Capture the cell that displays the provided text and extract its (x, y) central coordinate. 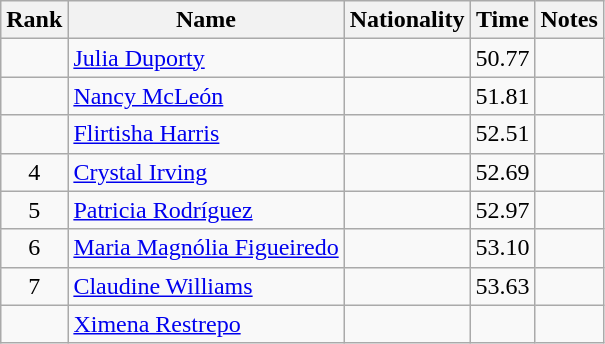
Time (502, 20)
Flirtisha Harris (206, 134)
Rank (34, 20)
53.10 (502, 248)
Julia Duporty (206, 58)
52.97 (502, 210)
7 (34, 286)
52.69 (502, 172)
Notes (569, 20)
Name (206, 20)
Nancy McLeón (206, 96)
Crystal Irving (206, 172)
Claudine Williams (206, 286)
Nationality (407, 20)
6 (34, 248)
5 (34, 210)
4 (34, 172)
Maria Magnólia Figueiredo (206, 248)
52.51 (502, 134)
53.63 (502, 286)
Patricia Rodríguez (206, 210)
51.81 (502, 96)
50.77 (502, 58)
Ximena Restrepo (206, 324)
